Extract the (X, Y) coordinate from the center of the cell holding the provided text.  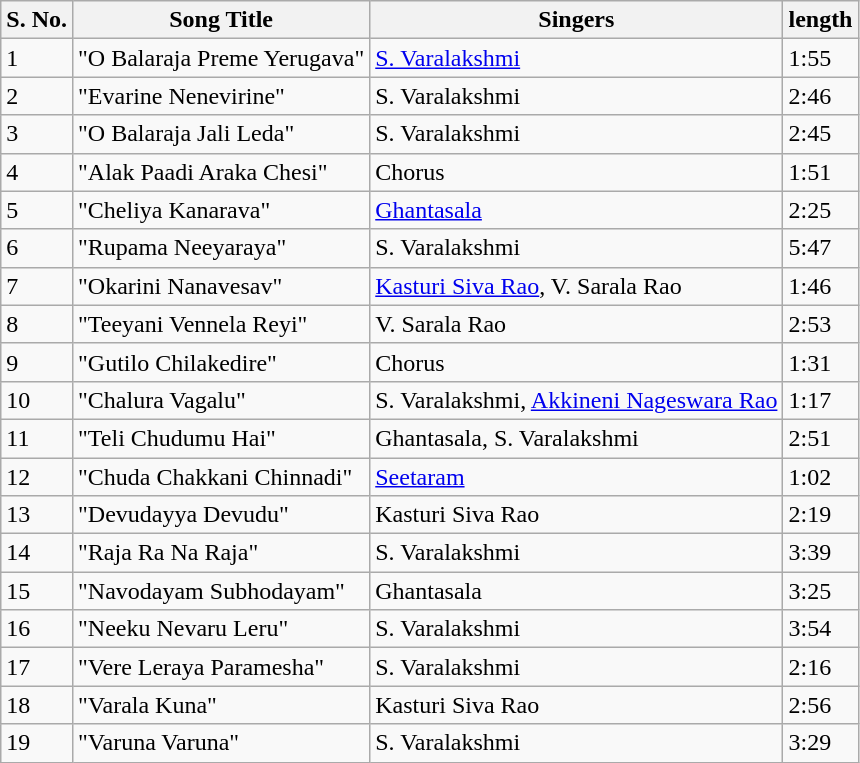
3:25 (820, 591)
"Neeku Nevaru Leru" (220, 629)
6 (37, 248)
2:25 (820, 210)
3:29 (820, 743)
"Okarini Nanavesav" (220, 286)
2:19 (820, 515)
1 (37, 58)
2:16 (820, 667)
S. No. (37, 20)
4 (37, 172)
1:46 (820, 286)
17 (37, 667)
1:51 (820, 172)
13 (37, 515)
5:47 (820, 248)
"Varala Kuna" (220, 705)
Seetaram (576, 477)
Kasturi Siva Rao, V. Sarala Rao (576, 286)
"O Balaraja Preme Yerugava" (220, 58)
Song Title (220, 20)
18 (37, 705)
3:39 (820, 553)
1:31 (820, 362)
"Devudayya Devudu" (220, 515)
1:55 (820, 58)
"O Balaraja Jali Leda" (220, 134)
"Teli Chudumu Hai" (220, 438)
Ghantasala, S. Varalakshmi (576, 438)
"Evarine Nenevirine" (220, 96)
V. Sarala Rao (576, 324)
2 (37, 96)
2:56 (820, 705)
10 (37, 400)
1:17 (820, 400)
16 (37, 629)
length (820, 20)
"Teeyani Vennela Reyi" (220, 324)
3 (37, 134)
Singers (576, 20)
12 (37, 477)
"Rupama Neeyaraya" (220, 248)
1:02 (820, 477)
S. Varalakshmi, Akkineni Nageswara Rao (576, 400)
5 (37, 210)
7 (37, 286)
"Cheliya Kanarava" (220, 210)
14 (37, 553)
2:46 (820, 96)
"Navodayam Subhodayam" (220, 591)
"Raja Ra Na Raja" (220, 553)
2:51 (820, 438)
"Alak Paadi Araka Chesi" (220, 172)
8 (37, 324)
9 (37, 362)
"Chalura Vagalu" (220, 400)
2:45 (820, 134)
"Vere Leraya Paramesha" (220, 667)
2:53 (820, 324)
11 (37, 438)
15 (37, 591)
"Gutilo Chilakedire" (220, 362)
"Varuna Varuna" (220, 743)
19 (37, 743)
3:54 (820, 629)
"Chuda Chakkani Chinnadi" (220, 477)
